Scan for the cell matching the given text and deliver its [X, Y] coordinate at center. 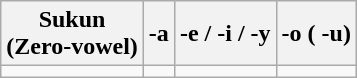
-a [158, 34]
-e / -i / -y [225, 34]
Sukun(Zero-vowel) [72, 34]
-o ( -u) [316, 34]
